Detect which cell encompasses the target text, then output its [x, y] center coordinate. 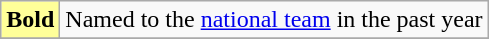
Bold [30, 20]
Named to the national team in the past year [274, 20]
